Identify which cell holds the provided text, then report its (x, y) central coordinate. 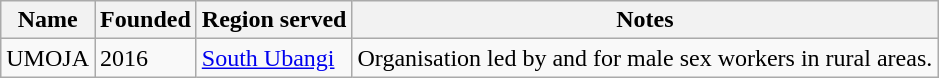
Name (48, 20)
South Ubangi (274, 58)
2016 (145, 58)
Region served (274, 20)
UMOJA (48, 58)
Organisation led by and for male sex workers in rural areas. (645, 58)
Founded (145, 20)
Notes (645, 20)
